For the text-containing cell, return its midpoint in [x, y] coordinate format. 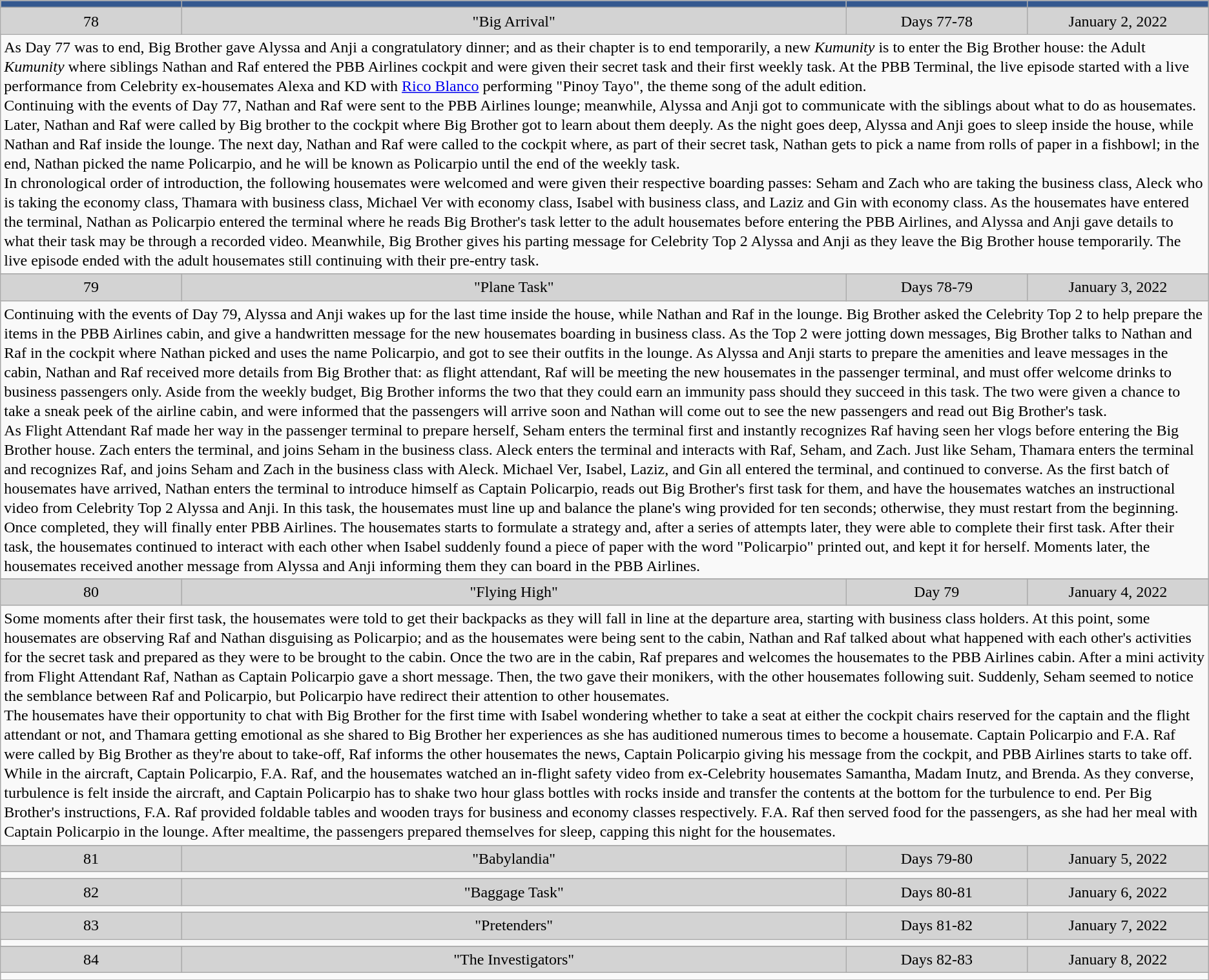
"Flying High" [514, 592]
"Babylandia" [514, 858]
Days 80-81 [936, 891]
January 3, 2022 [1119, 287]
Days 78-79 [936, 287]
79 [92, 287]
"Pretenders" [514, 925]
Days 77-78 [936, 21]
Days 82-83 [936, 960]
82 [92, 891]
January 8, 2022 [1119, 960]
80 [92, 592]
"Big Arrival" [514, 21]
"The Investigators" [514, 960]
81 [92, 858]
January 6, 2022 [1119, 891]
January 4, 2022 [1119, 592]
83 [92, 925]
Days 81-82 [936, 925]
January 5, 2022 [1119, 858]
Day 79 [936, 592]
Days 79-80 [936, 858]
78 [92, 21]
January 7, 2022 [1119, 925]
"Baggage Task" [514, 891]
"Plane Task" [514, 287]
84 [92, 960]
January 2, 2022 [1119, 21]
